Locate the cell with the specified text and output its (X, Y) center coordinate. 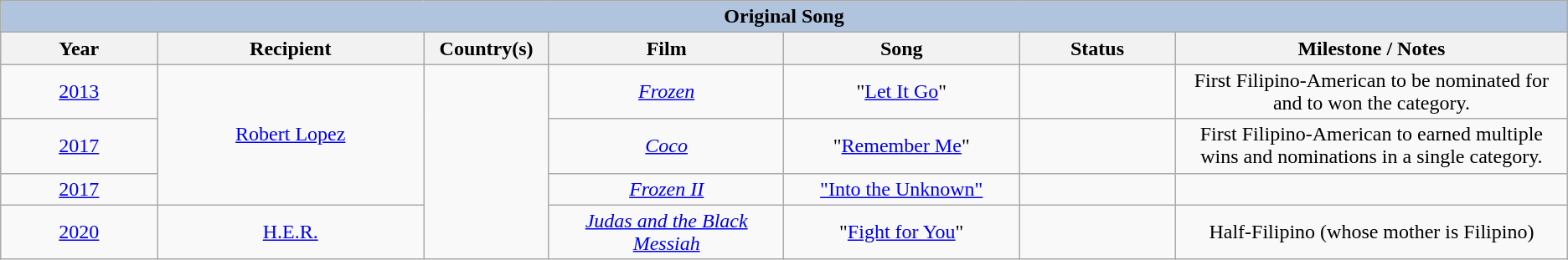
Judas and the Black Messiah (667, 232)
Milestone / Notes (1372, 48)
Film (667, 48)
Country(s) (487, 48)
First Filipino-American to be nominated for and to won the category. (1372, 92)
Recipient (291, 48)
Song (901, 48)
"Into the Unknown" (901, 189)
Robert Lopez (291, 135)
2020 (79, 232)
First Filipino-American to earned multiple wins and nominations in a single category. (1372, 145)
Frozen II (667, 189)
Status (1097, 48)
2013 (79, 92)
Frozen (667, 92)
"Remember Me" (901, 145)
"Fight for You" (901, 232)
Year (79, 48)
H.E.R. (291, 232)
Half-Filipino (whose mother is Filipino) (1372, 232)
"Let It Go" (901, 92)
Original Song (784, 17)
Coco (667, 145)
